Provide the (X, Y) coordinate of the cell's center where the given text is located.  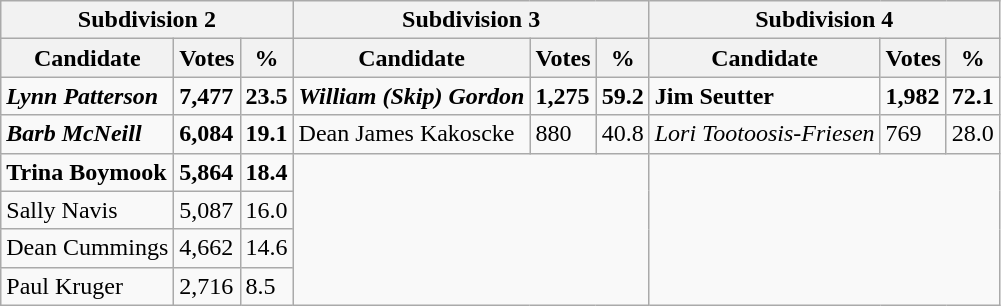
Dean James Kakoscke (412, 134)
Subdivision 3 (471, 20)
72.1 (972, 96)
40.8 (622, 134)
Lori Tootoosis-Friesen (764, 134)
4,662 (207, 248)
1,982 (913, 96)
Subdivision 2 (147, 20)
2,716 (207, 286)
5,864 (207, 172)
Sally Navis (88, 210)
14.6 (266, 248)
Paul Kruger (88, 286)
Subdivision 4 (824, 20)
Lynn Patterson (88, 96)
19.1 (266, 134)
28.0 (972, 134)
7,477 (207, 96)
6,084 (207, 134)
Jim Seutter (764, 96)
Dean Cummings (88, 248)
769 (913, 134)
Barb McNeill (88, 134)
16.0 (266, 210)
5,087 (207, 210)
18.4 (266, 172)
880 (563, 134)
23.5 (266, 96)
8.5 (266, 286)
1,275 (563, 96)
59.2 (622, 96)
William (Skip) Gordon (412, 96)
Trina Boymook (88, 172)
